Output the [x, y] coordinate of the center of the cell containing the given text.  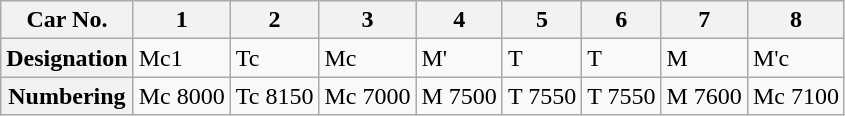
M [704, 58]
8 [796, 20]
Numbering [67, 96]
4 [459, 20]
3 [368, 20]
Mc 7100 [796, 96]
2 [274, 20]
M' [459, 58]
Mc [368, 58]
1 [182, 20]
M 7600 [704, 96]
M 7500 [459, 96]
5 [542, 20]
Mc 7000 [368, 96]
Mc 8000 [182, 96]
Mc1 [182, 58]
Designation [67, 58]
7 [704, 20]
M'c [796, 58]
Tc 8150 [274, 96]
Tc [274, 58]
Car No. [67, 20]
6 [622, 20]
